Provide the (x, y) coordinate of the cell's center where the given text is located.  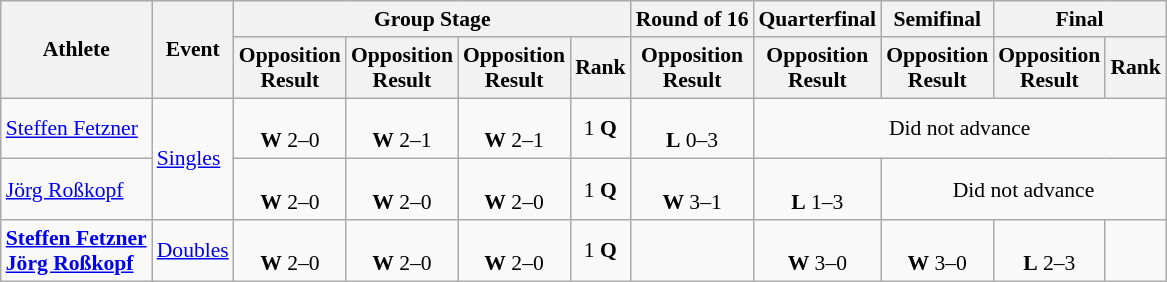
Semifinal (937, 19)
Round of 16 (692, 19)
Doubles (193, 250)
Group Stage (432, 19)
Quarterfinal (818, 19)
Singles (193, 159)
Athlete (76, 50)
L 2–3 (1049, 250)
L 1–3 (818, 190)
Event (193, 50)
Steffen FetznerJörg Roßkopf (76, 250)
W 3–1 (692, 190)
Jörg Roßkopf (76, 190)
Steffen Fetzner (76, 128)
L 0–3 (692, 128)
Final (1080, 19)
